For the text-containing cell, return its midpoint in [X, Y] coordinate format. 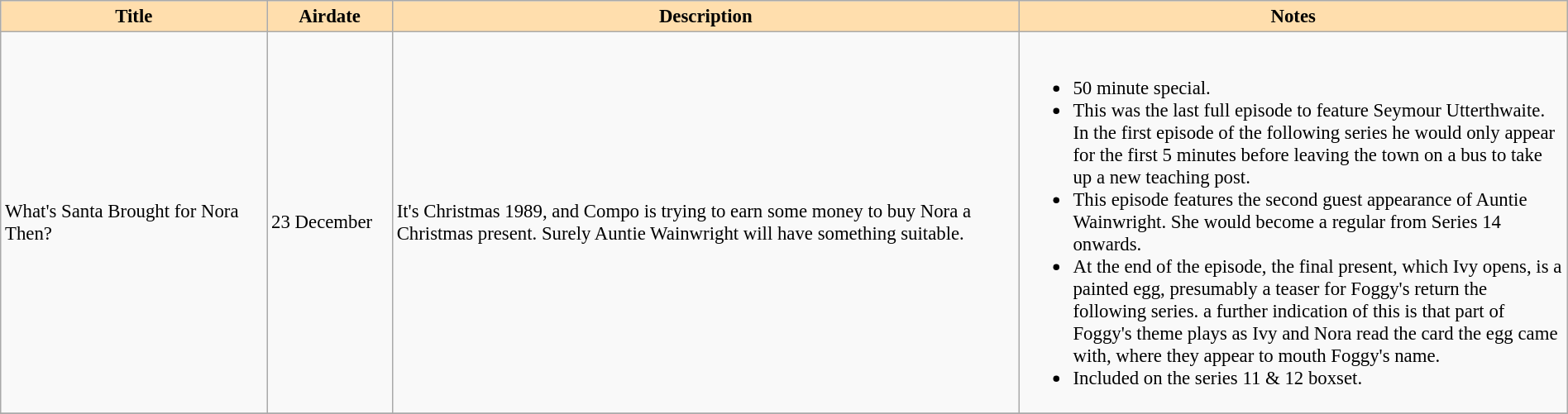
Airdate [330, 17]
What's Santa Brought for Nora Then? [134, 223]
Title [134, 17]
23 December [330, 223]
Notes [1293, 17]
It's Christmas 1989, and Compo is trying to earn some money to buy Nora a Christmas present. Surely Auntie Wainwright will have something suitable. [705, 223]
Description [705, 17]
